Determine the [x, y] coordinate at the center of the cell enclosing the given text.  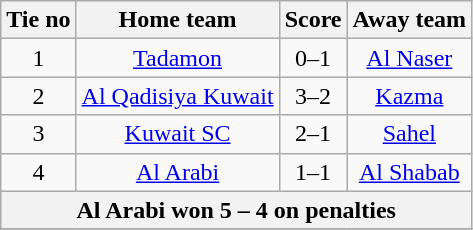
Home team [178, 20]
1–1 [313, 172]
Al Arabi [178, 172]
4 [38, 172]
Score [313, 20]
Al Arabi won 5 – 4 on penalties [236, 210]
2–1 [313, 134]
3 [38, 134]
Tie no [38, 20]
Tadamon [178, 58]
Al Naser [410, 58]
3–2 [313, 96]
Sahel [410, 134]
Kazma [410, 96]
2 [38, 96]
Away team [410, 20]
0–1 [313, 58]
Al Qadisiya Kuwait [178, 96]
Kuwait SC [178, 134]
Al Shabab [410, 172]
1 [38, 58]
